Identify which cell holds the provided text, then report its (x, y) central coordinate. 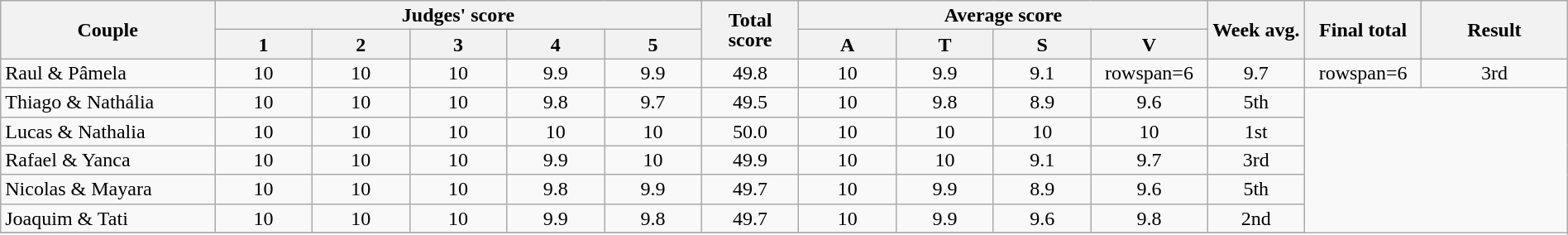
S (1042, 45)
Rafael & Yanca (108, 161)
Average score (1003, 15)
49.8 (750, 73)
Raul & Pâmela (108, 73)
2nd (1256, 218)
Couple (108, 30)
50.0 (750, 131)
A (848, 45)
Lucas & Nathalia (108, 131)
3 (458, 45)
4 (556, 45)
Thiago & Nathália (108, 103)
Nicolas & Mayara (108, 189)
Result (1495, 30)
Joaquim & Tati (108, 218)
49.9 (750, 161)
2 (361, 45)
1st (1256, 131)
49.5 (750, 103)
Total score (750, 30)
1 (264, 45)
Final total (1363, 30)
T (945, 45)
Week avg. (1256, 30)
Judges' score (458, 15)
V (1150, 45)
5 (653, 45)
